Determine the [x, y] coordinate at the center of the cell enclosing the given text.  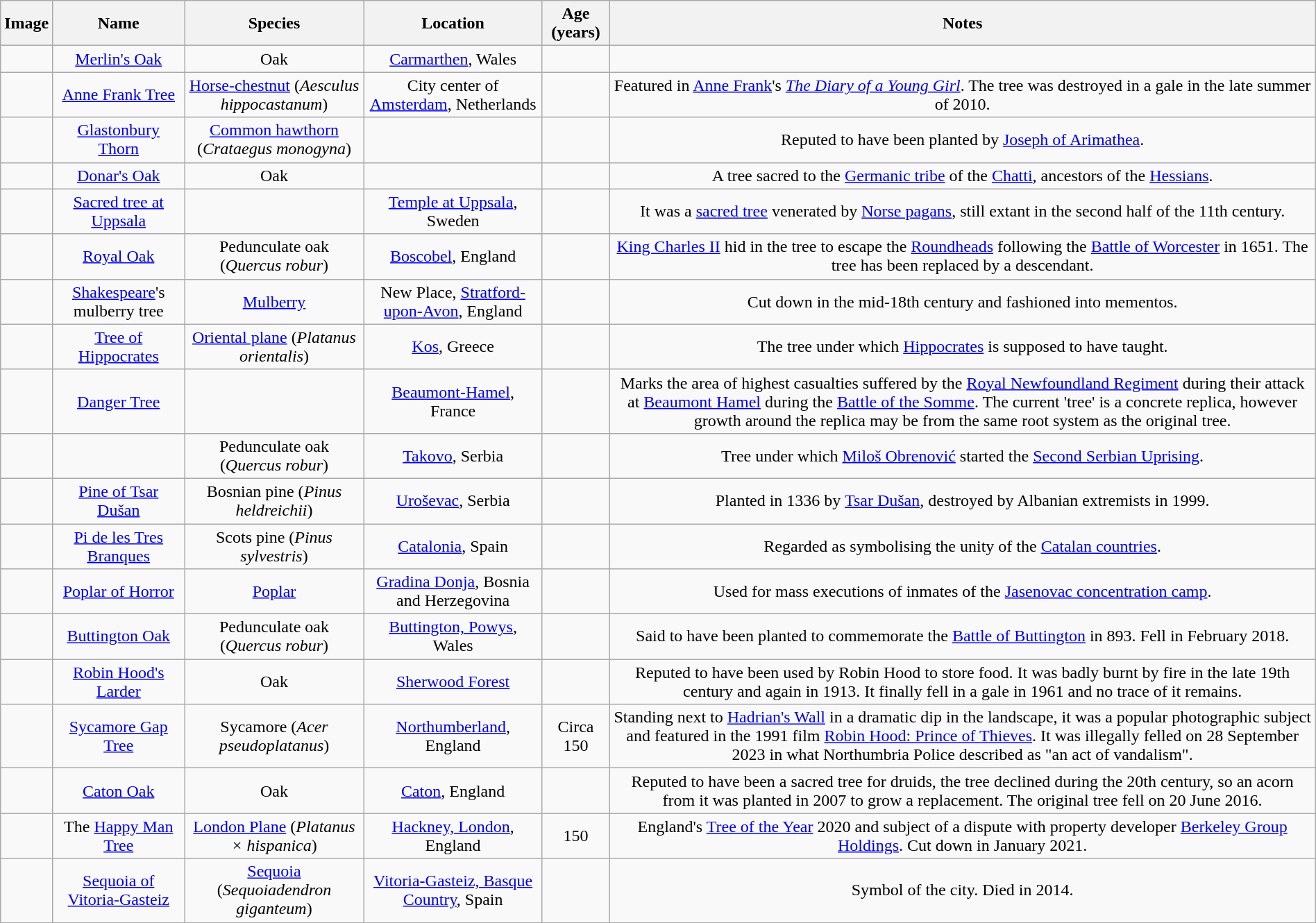
Kos, Greece [453, 347]
It was a sacred tree venerated by Norse pagans, still extant in the second half of the 11th century. [962, 211]
Sycamore (Acer pseudoplatanus) [275, 736]
Cut down in the mid-18th century and fashioned into mementos. [962, 301]
Age (years) [576, 24]
Circa 150 [576, 736]
Hackney, London, England [453, 836]
Common hawthorn (Crataegus monogyna) [275, 140]
150 [576, 836]
London Plane (Platanus × hispanica) [275, 836]
Scots pine (Pinus sylvestris) [275, 545]
Buttington Oak [119, 637]
Pi de les Tres Branques [119, 545]
Anne Frank Tree [119, 94]
Buttington, Powys, Wales [453, 637]
King Charles II hid in the tree to escape the Roundheads following the Battle of Worcester in 1651. The tree has been replaced by a descendant. [962, 257]
Merlin's Oak [119, 59]
Species [275, 24]
Symbol of the city. Died in 2014. [962, 890]
Gradina Donja, Bosnia and Herzegovina [453, 591]
Uroševac, Serbia [453, 501]
Poplar of Horror [119, 591]
Notes [962, 24]
Name [119, 24]
Beaumont-Hamel, France [453, 401]
Planted in 1336 by Tsar Dušan, destroyed by Albanian extremists in 1999. [962, 501]
Sycamore Gap Tree [119, 736]
Featured in Anne Frank's The Diary of a Young Girl. The tree was destroyed in a gale in the late summer of 2010. [962, 94]
Takovo, Serbia [453, 455]
Caton Oak [119, 791]
City center of Amsterdam, Netherlands [453, 94]
Shakespeare's mulberry tree [119, 301]
Robin Hood's Larder [119, 681]
Northumberland, England [453, 736]
Regarded as symbolising the unity of the Catalan countries. [962, 545]
Carmarthen, Wales [453, 59]
Horse-chestnut (Aesculus hippocastanum) [275, 94]
Danger Tree [119, 401]
Said to have been planted to commemorate the Battle of Buttington in 893. Fell in February 2018. [962, 637]
Tree of Hippocrates [119, 347]
Sequoia (Sequoiadendron giganteum) [275, 890]
Location [453, 24]
Oriental plane (Platanus orientalis) [275, 347]
Sequoia of Vitoria-Gasteiz [119, 890]
Image [26, 24]
Sacred tree at Uppsala [119, 211]
Bosnian pine (Pinus heldreichii) [275, 501]
Temple at Uppsala, Sweden [453, 211]
Vitoria-Gasteiz, Basque Country, Spain [453, 890]
Pine of Tsar Dušan [119, 501]
Royal Oak [119, 257]
Glastonbury Thorn [119, 140]
Used for mass executions of inmates of the Jasenovac concentration camp. [962, 591]
Donar's Oak [119, 176]
Boscobel, England [453, 257]
A tree sacred to the Germanic tribe of the Chatti, ancestors of the Hessians. [962, 176]
Poplar [275, 591]
Caton, England [453, 791]
The tree under which Hippocrates is supposed to have taught. [962, 347]
Reputed to have been planted by Joseph of Arimathea. [962, 140]
England's Tree of the Year 2020 and subject of a dispute with property developer Berkeley Group Holdings. Cut down in January 2021. [962, 836]
Catalonia, Spain [453, 545]
New Place, Stratford-upon-Avon, England [453, 301]
Sherwood Forest [453, 681]
Tree under which Miloš Obrenović started the Second Serbian Uprising. [962, 455]
Mulberry [275, 301]
The Happy Man Tree [119, 836]
